Find where the given text appears and provide that cell's center as [X, Y] coordinate. 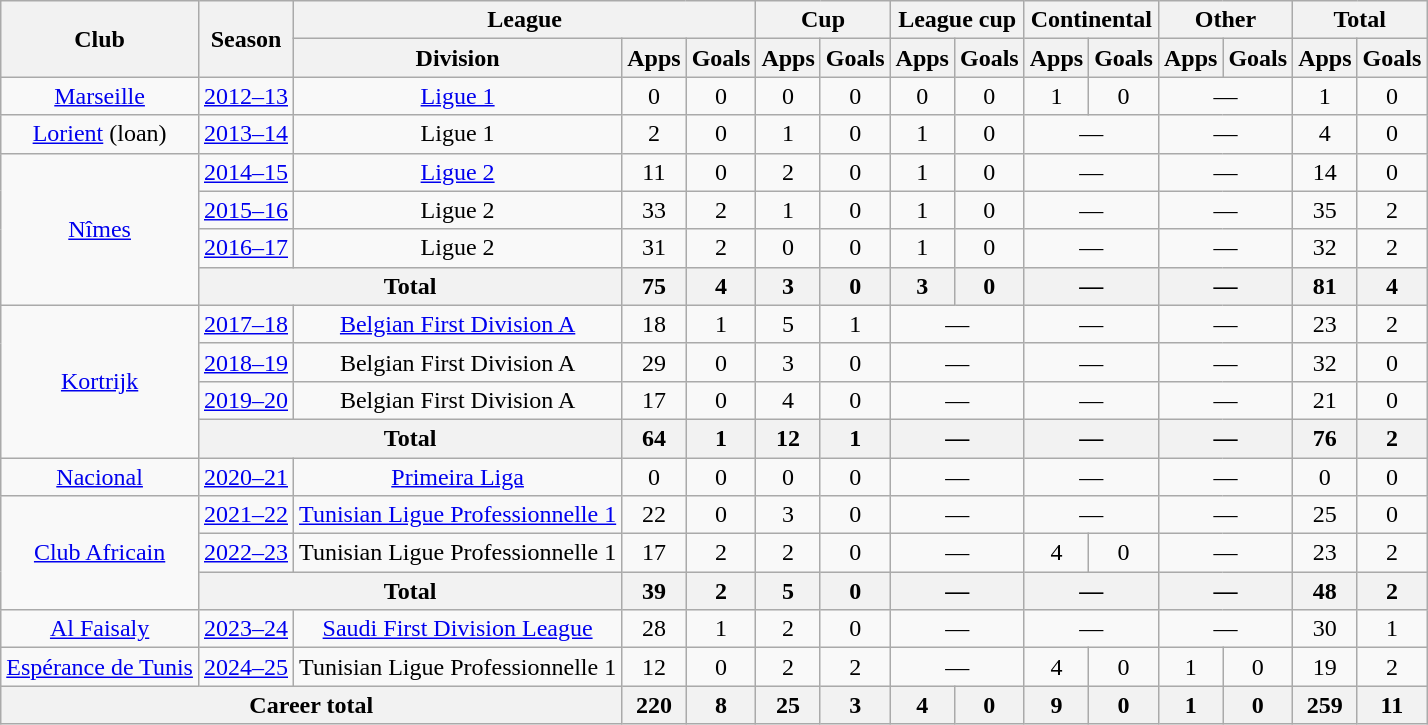
2021–22 [246, 515]
28 [654, 629]
39 [654, 591]
2012–13 [246, 96]
29 [654, 362]
Al Faisaly [100, 629]
2016–17 [246, 248]
22 [654, 515]
2015–16 [246, 210]
18 [654, 324]
League cup [957, 20]
Lorient (loan) [100, 134]
30 [1325, 629]
Nacional [100, 477]
Espérance de Tunis [100, 667]
33 [654, 210]
Career total [312, 705]
35 [1325, 210]
Club [100, 39]
2024–25 [246, 667]
14 [1325, 172]
9 [1056, 705]
Continental [1091, 20]
League [525, 20]
Kortrijk [100, 381]
76 [1325, 438]
Season [246, 39]
Other [1225, 20]
259 [1325, 705]
19 [1325, 667]
8 [721, 705]
Cup [823, 20]
2018–19 [246, 362]
75 [654, 286]
220 [654, 705]
Division [458, 58]
81 [1325, 286]
2020–21 [246, 477]
2023–24 [246, 629]
2017–18 [246, 324]
Saudi First Division League [458, 629]
Club Africain [100, 553]
64 [654, 438]
2019–20 [246, 400]
31 [654, 248]
Primeira Liga [458, 477]
21 [1325, 400]
2022–23 [246, 553]
Nîmes [100, 229]
2014–15 [246, 172]
Marseille [100, 96]
2013–14 [246, 134]
48 [1325, 591]
